From the cell containing the given text, extract its center point as (x, y) coordinate. 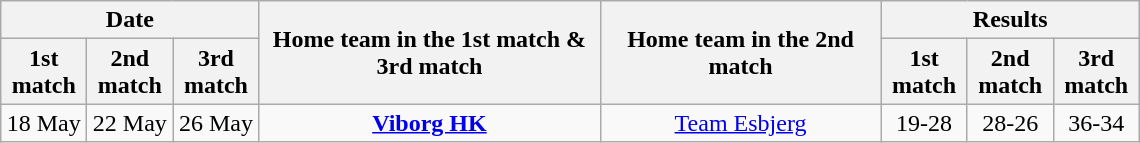
Home team in the 2nd match (740, 52)
Results (1010, 20)
22 May (130, 123)
Team Esbjerg (740, 123)
Viborg HK (430, 123)
Home team in the 1st match & 3rd match (430, 52)
Date (130, 20)
28-26 (1010, 123)
18 May (44, 123)
36-34 (1096, 123)
19-28 (924, 123)
26 May (216, 123)
